Search for the cell housing the specified text and yield its (X, Y) center coordinate. 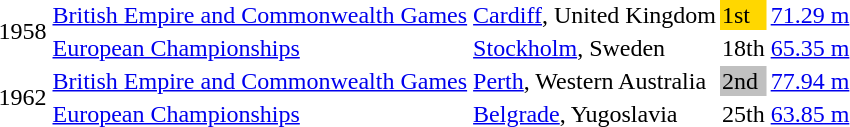
European Championships (260, 48)
18th (743, 48)
Stockholm, Sweden (595, 48)
2nd (743, 81)
Cardiff, United Kingdom (595, 15)
Perth, Western Australia (595, 81)
1st (743, 15)
